Output the (x, y) coordinate of the center of the cell containing the given text.  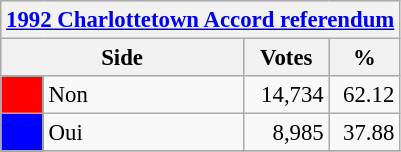
Side (122, 58)
Oui (143, 133)
Non (143, 95)
Votes (286, 58)
62.12 (364, 95)
14,734 (286, 95)
% (364, 58)
8,985 (286, 133)
37.88 (364, 133)
1992 Charlottetown Accord referendum (200, 20)
